Capture the cell that displays the provided text and extract its [X, Y] central coordinate. 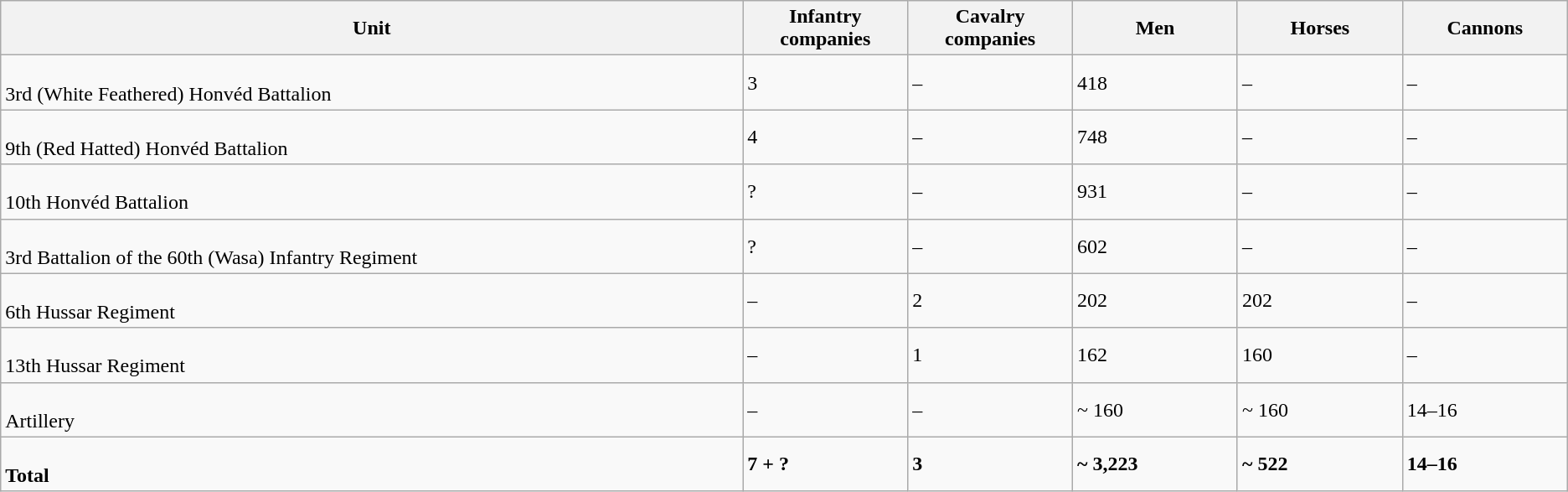
Unit [372, 28]
~ 3,223 [1156, 464]
Horses [1320, 28]
748 [1156, 137]
3rd Battalion of the 60th (Wasa) Infantry Regiment [372, 246]
6th Hussar Regiment [372, 300]
13th Hussar Regiment [372, 355]
10th Honvéd Battalion [372, 191]
4 [826, 137]
Cavalry companies [990, 28]
418 [1156, 82]
9th (Red Hatted) Honvéd Battalion [372, 137]
931 [1156, 191]
Men [1156, 28]
Cannons [1484, 28]
160 [1320, 355]
~ 522 [1320, 464]
2 [990, 300]
1 [990, 355]
7 + ? [826, 464]
602 [1156, 246]
Artillery [372, 409]
Total [372, 464]
3rd (White Feathered) Honvéd Battalion [372, 82]
Infantry companies [826, 28]
162 [1156, 355]
